Identify which cell holds the provided text, then report its [x, y] central coordinate. 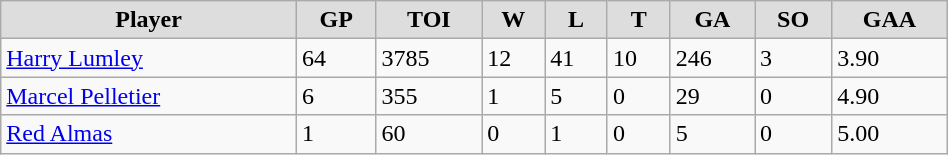
64 [336, 58]
Harry Lumley [149, 58]
GP [336, 20]
Marcel Pelletier [149, 96]
Red Almas [149, 134]
L [576, 20]
4.90 [890, 96]
6 [336, 96]
10 [638, 58]
Player [149, 20]
3785 [429, 58]
5.00 [890, 134]
W [514, 20]
246 [712, 58]
3 [794, 58]
TOI [429, 20]
29 [712, 96]
3.90 [890, 58]
SO [794, 20]
355 [429, 96]
T [638, 20]
12 [514, 58]
60 [429, 134]
GA [712, 20]
GAA [890, 20]
41 [576, 58]
